Locate the cell with the specified text and output its [x, y] center coordinate. 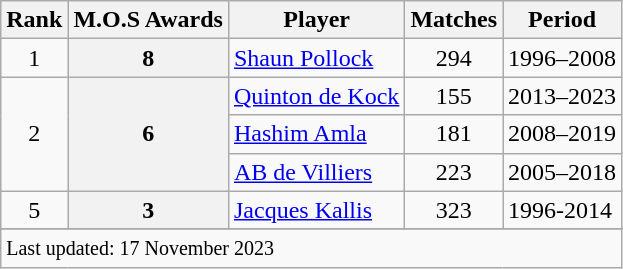
223 [454, 172]
3 [148, 210]
AB de Villiers [316, 172]
2013–2023 [562, 96]
Shaun Pollock [316, 58]
Last updated: 17 November 2023 [312, 248]
Player [316, 20]
8 [148, 58]
1996–2008 [562, 58]
Matches [454, 20]
1 [34, 58]
1996-2014 [562, 210]
Jacques Kallis [316, 210]
Quinton de Kock [316, 96]
2005–2018 [562, 172]
Period [562, 20]
M.O.S Awards [148, 20]
6 [148, 134]
Hashim Amla [316, 134]
181 [454, 134]
5 [34, 210]
2 [34, 134]
323 [454, 210]
294 [454, 58]
155 [454, 96]
Rank [34, 20]
2008–2019 [562, 134]
